Output the (x, y) coordinate of the center of the cell containing the given text.  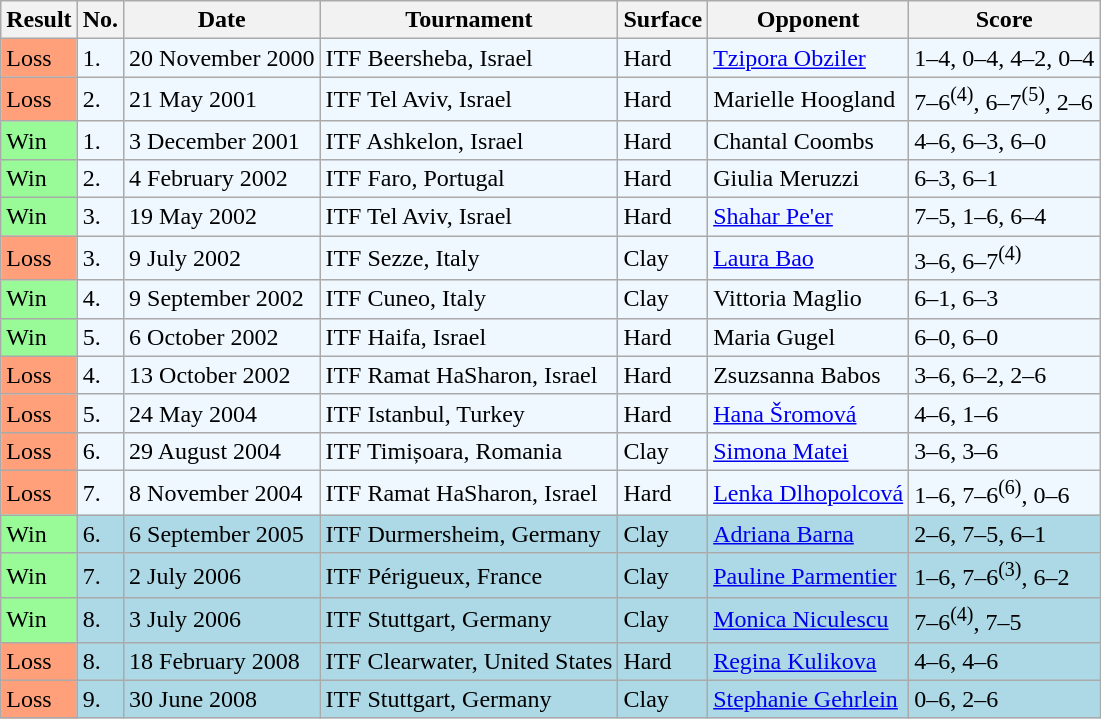
ITF Istanbul, Turkey (469, 413)
Chantal Coombs (808, 140)
20 November 2000 (222, 58)
21 May 2001 (222, 100)
2 July 2006 (222, 576)
Result (39, 20)
Opponent (808, 20)
4–6, 1–6 (1004, 413)
19 May 2002 (222, 217)
3–6, 6–7(4) (1004, 258)
Score (1004, 20)
Regina Kulikova (808, 661)
2–6, 7–5, 6–1 (1004, 534)
18 February 2008 (222, 661)
ITF Haifa, Israel (469, 337)
6–0, 6–0 (1004, 337)
8 November 2004 (222, 492)
7–6(4), 7–5 (1004, 620)
1–6, 7–6(3), 6–2 (1004, 576)
3–6, 6–2, 2–6 (1004, 375)
Hana Šromová (808, 413)
Tournament (469, 20)
Adriana Barna (808, 534)
1–6, 7–6(6), 0–6 (1004, 492)
Giulia Meruzzi (808, 178)
Laura Bao (808, 258)
Vittoria Maglio (808, 299)
Zsuzsanna Babos (808, 375)
ITF Sezze, Italy (469, 258)
ITF Beersheba, Israel (469, 58)
30 June 2008 (222, 699)
3–6, 3–6 (1004, 451)
Lenka Dlhopolcová (808, 492)
ITF Durmersheim, Germany (469, 534)
24 May 2004 (222, 413)
7–5, 1–6, 6–4 (1004, 217)
ITF Cuneo, Italy (469, 299)
29 August 2004 (222, 451)
1–4, 0–4, 4–2, 0–4 (1004, 58)
Tzipora Obziler (808, 58)
4–6, 4–6 (1004, 661)
7–6(4), 6–7(5), 2–6 (1004, 100)
Surface (663, 20)
6–3, 6–1 (1004, 178)
Date (222, 20)
4 February 2002 (222, 178)
ITF Timișoara, Romania (469, 451)
Shahar Pe'er (808, 217)
9 July 2002 (222, 258)
3 December 2001 (222, 140)
ITF Ashkelon, Israel (469, 140)
9 September 2002 (222, 299)
13 October 2002 (222, 375)
Monica Niculescu (808, 620)
Maria Gugel (808, 337)
ITF Clearwater, United States (469, 661)
3 July 2006 (222, 620)
ITF Faro, Portugal (469, 178)
Stephanie Gehrlein (808, 699)
0–6, 2–6 (1004, 699)
6–1, 6–3 (1004, 299)
Marielle Hoogland (808, 100)
Pauline Parmentier (808, 576)
6 September 2005 (222, 534)
ITF Périgueux, France (469, 576)
6 October 2002 (222, 337)
9. (100, 699)
No. (100, 20)
Simona Matei (808, 451)
4–6, 6–3, 6–0 (1004, 140)
